From the cell containing the given text, extract its center point as (X, Y) coordinate. 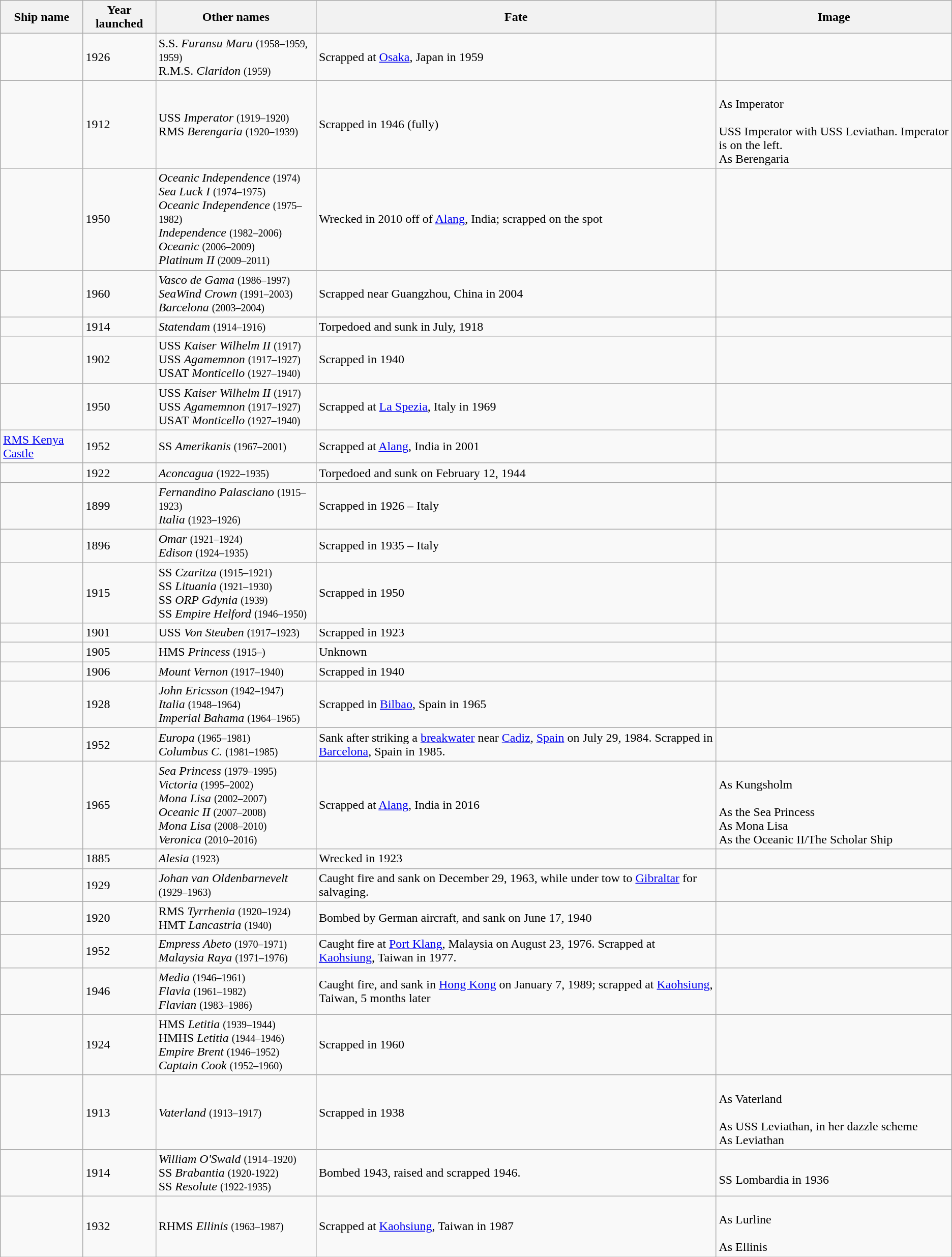
Vasco de Gama (1986–1997)SeaWind Crown (1991–2003)Barcelona (2003–2004) (236, 294)
Year launched (119, 17)
USS Imperator (1919–1920)RMS Berengaria (1920–1939) (236, 124)
Scrapped at Alang, India in 2001 (516, 447)
1906 (119, 671)
Scrapped in 1946 (fully) (516, 124)
Scrapped in Bilbao, Spain in 1965 (516, 705)
RHMS Ellinis (1963–1987) (236, 1226)
1932 (119, 1226)
1965 (119, 805)
1946 (119, 991)
1899 (119, 506)
1901 (119, 633)
Fernandino Palasciano (1915–1923)Italia (1923–1926) (236, 506)
Empress Abeto (1970–1971)Malaysia Raya (1971–1976) (236, 951)
1885 (119, 859)
Scrapped at Osaka, Japan in 1959 (516, 57)
1902 (119, 360)
Vaterland (1913–1917) (236, 1112)
RMS Kenya Castle (42, 447)
1924 (119, 1045)
As ImperatorUSS Imperator with USS Leviathan. Imperator is on the left. As Berengaria (834, 124)
1915 (119, 593)
1912 (119, 124)
Statendam (1914–1916) (236, 327)
Scrapped at Alang, India in 2016 (516, 805)
Bombed 1943, raised and scrapped 1946. (516, 1173)
HMS Letitia (1939–1944)HMHS Letitia (1944–1946)Empire Brent (1946–1952)Captain Cook (1952–1960) (236, 1045)
USS Von Steuben (1917–1923) (236, 633)
As VaterlandAs USS Leviathan, in her dazzle scheme As Leviathan (834, 1112)
1896 (119, 545)
1920 (119, 918)
Europa (1965–1981)Columbus C. (1981–1985) (236, 745)
Caught fire, and sank in Hong Kong on January 7, 1989; scrapped at Kaohsiung, Taiwan, 5 months later (516, 991)
As LurlineAs Ellinis (834, 1226)
Caught fire at Port Klang, Malaysia on August 23, 1976. Scrapped at Kaohsiung, Taiwan in 1977. (516, 951)
1928 (119, 705)
1922 (119, 473)
1913 (119, 1112)
HMS Princess (1915–) (236, 652)
Aconcagua (1922–1935) (236, 473)
Image (834, 17)
Scrapped in 1950 (516, 593)
Torpedoed and sunk in July, 1918 (516, 327)
RMS Tyrrhenia (1920–1924)HMT Lancastria (1940) (236, 918)
Bombed by German aircraft, and sank on June 17, 1940 (516, 918)
Scrapped at Kaohsiung, Taiwan in 1987 (516, 1226)
Scrapped in 1938 (516, 1112)
Ship name (42, 17)
S.S. Furansu Maru (1958–1959, 1959)R.M.S. Claridon (1959) (236, 57)
Scrapped in 1935 – Italy (516, 545)
Scrapped near Guangzhou, China in 2004 (516, 294)
1929 (119, 885)
1905 (119, 652)
Scrapped at La Spezia, Italy in 1969 (516, 406)
Sea Princess (1979–1995)Victoria (1995–2002)Mona Lisa (2002–2007)Oceanic II (2007–2008)Mona Lisa (2008–2010)Veronica (2010–2016) (236, 805)
1926 (119, 57)
As KungsholmAs the Sea Princess As Mona Lisa As the Oceanic II/The Scholar Ship (834, 805)
Sank after striking a breakwater near Cadiz, Spain on July 29, 1984. Scrapped in Barcelona, Spain in 1985. (516, 745)
Torpedoed and sunk on February 12, 1944 (516, 473)
Wrecked in 2010 off of Alang, India; scrapped on the spot (516, 219)
1960 (119, 294)
Alesia (1923) (236, 859)
SS Lombardia in 1936 (834, 1173)
Wrecked in 1923 (516, 859)
John Ericsson (1942–1947)Italia (1948–1964)Imperial Bahama (1964–1965) (236, 705)
Other names (236, 17)
SS Czaritza (1915–1921)SS Lituania (1921–1930)SS ORP Gdynia (1939)SS Empire Helford (1946–1950) (236, 593)
Caught fire and sank on December 29, 1963, while under tow to Gibraltar for salvaging. (516, 885)
Omar (1921–1924)Edison (1924–1935) (236, 545)
Media (1946–1961)Flavia (1961–1982)Flavian (1983–1986) (236, 991)
Mount Vernon (1917–1940) (236, 671)
SS Amerikanis (1967–2001) (236, 447)
Scrapped in 1926 – Italy (516, 506)
Scrapped in 1923 (516, 633)
Scrapped in 1960 (516, 1045)
Fate (516, 17)
Johan van Oldenbarnevelt (1929–1963) (236, 885)
William O'Swald (1914–1920)SS Brabantia (1920-1922)SS Resolute (1922-1935) (236, 1173)
Oceanic Independence (1974)Sea Luck I (1974–1975)Oceanic Independence (1975–1982)Independence (1982–2006)Oceanic (2006–2009)Platinum II (2009–2011) (236, 219)
Unknown (516, 652)
